Output the (X, Y) coordinate of the center of the cell containing the given text.  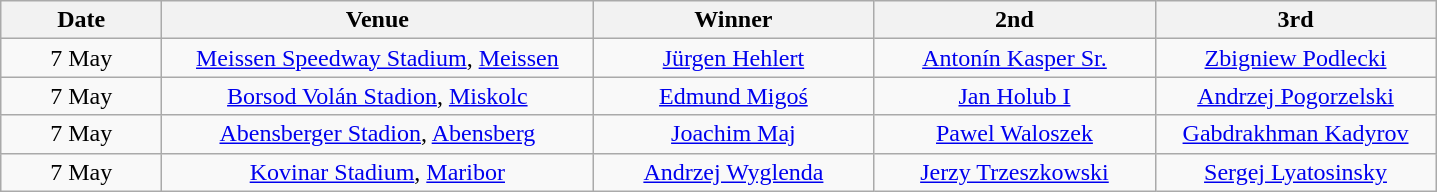
Borsod Volán Stadion, Miskolc (378, 96)
3rd (1296, 20)
Winner (734, 20)
2nd (1014, 20)
Joachim Maj (734, 134)
Venue (378, 20)
Abensberger Stadion, Abensberg (378, 134)
Antonín Kasper Sr. (1014, 58)
Andrzej Wyglenda (734, 172)
Kovinar Stadium, Maribor (378, 172)
Date (82, 20)
Andrzej Pogorzelski (1296, 96)
Jürgen Hehlert (734, 58)
Zbigniew Podlecki (1296, 58)
Jan Holub I (1014, 96)
Gabdrakhman Kadyrov (1296, 134)
Sergej Lyatosinsky (1296, 172)
Meissen Speedway Stadium, Meissen (378, 58)
Jerzy Trzeszkowski (1014, 172)
Pawel Waloszek (1014, 134)
Edmund Migoś (734, 96)
